Locate the cell with the specified text and output its (X, Y) center coordinate. 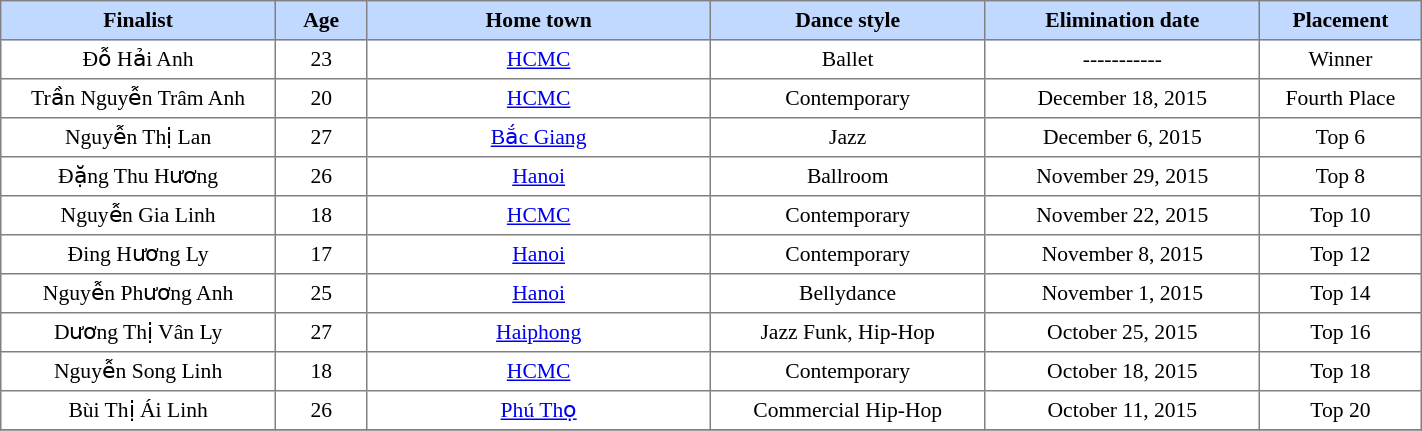
17 (321, 254)
Top 20 (1341, 410)
Haiphong (538, 332)
23 (321, 60)
Top 12 (1341, 254)
----------- (1122, 60)
Dương Thị Vân Ly (138, 332)
Top 6 (1341, 138)
Ballet (848, 60)
Đing Hương Ly (138, 254)
Nguyễn Thị Lan (138, 138)
Dance style (848, 20)
Nguyễn Song Linh (138, 372)
20 (321, 98)
Top 10 (1341, 216)
25 (321, 294)
November 29, 2015 (1122, 176)
November 8, 2015 (1122, 254)
Home town (538, 20)
Jazz (848, 138)
Nguyễn Gia Linh (138, 216)
Đỗ Hải Anh (138, 60)
Bellydance (848, 294)
Bắc Giang (538, 138)
Phú Thọ (538, 410)
Elimination date (1122, 20)
Nguyễn Phương Anh (138, 294)
Age (321, 20)
Fourth Place (1341, 98)
Top 8 (1341, 176)
Top 18 (1341, 372)
Trần Nguyễn Trâm Anh (138, 98)
Placement (1341, 20)
November 1, 2015 (1122, 294)
Winner (1341, 60)
December 18, 2015 (1122, 98)
Finalist (138, 20)
December 6, 2015 (1122, 138)
Top 16 (1341, 332)
Đặng Thu Hương (138, 176)
October 25, 2015 (1122, 332)
Top 14 (1341, 294)
October 11, 2015 (1122, 410)
Jazz Funk, Hip-Hop (848, 332)
Commercial Hip-Hop (848, 410)
October 18, 2015 (1122, 372)
November 22, 2015 (1122, 216)
Bùi Thị Ái Linh (138, 410)
Ballroom (848, 176)
